Output the (x, y) coordinate of the center of the cell containing the given text.  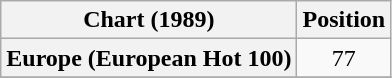
Europe (European Hot 100) (149, 58)
77 (344, 58)
Chart (1989) (149, 20)
Position (344, 20)
